Capture the cell that displays the provided text and extract its (X, Y) central coordinate. 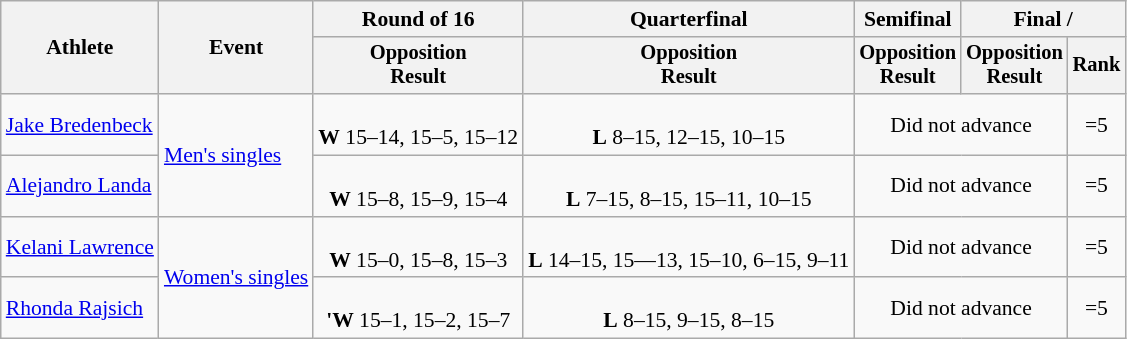
W 15–14, 15–5, 15–12 (418, 124)
Women's singles (236, 278)
Rhonda Rajsich (80, 308)
Event (236, 48)
L 8–15, 12–15, 10–15 (688, 124)
L 8–15, 9–15, 8–15 (688, 308)
Alejandro Landa (80, 186)
Men's singles (236, 155)
W 15–0, 15–8, 15–3 (418, 248)
L 14–15, 15—13, 15–10, 6–15, 9–11 (688, 248)
'W 15–1, 15–2, 15–7 (418, 308)
W 15–8, 15–9, 15–4 (418, 186)
Athlete (80, 48)
L 7–15, 8–15, 15–11, 10–15 (688, 186)
Quarterfinal (688, 19)
Semifinal (908, 19)
Jake Bredenbeck (80, 124)
Rank (1097, 66)
Round of 16 (418, 19)
Final / (1043, 19)
Kelani Lawrence (80, 248)
